Pinpoint the cell where the given text exists, returning its [X, Y] midpoint coordinate. 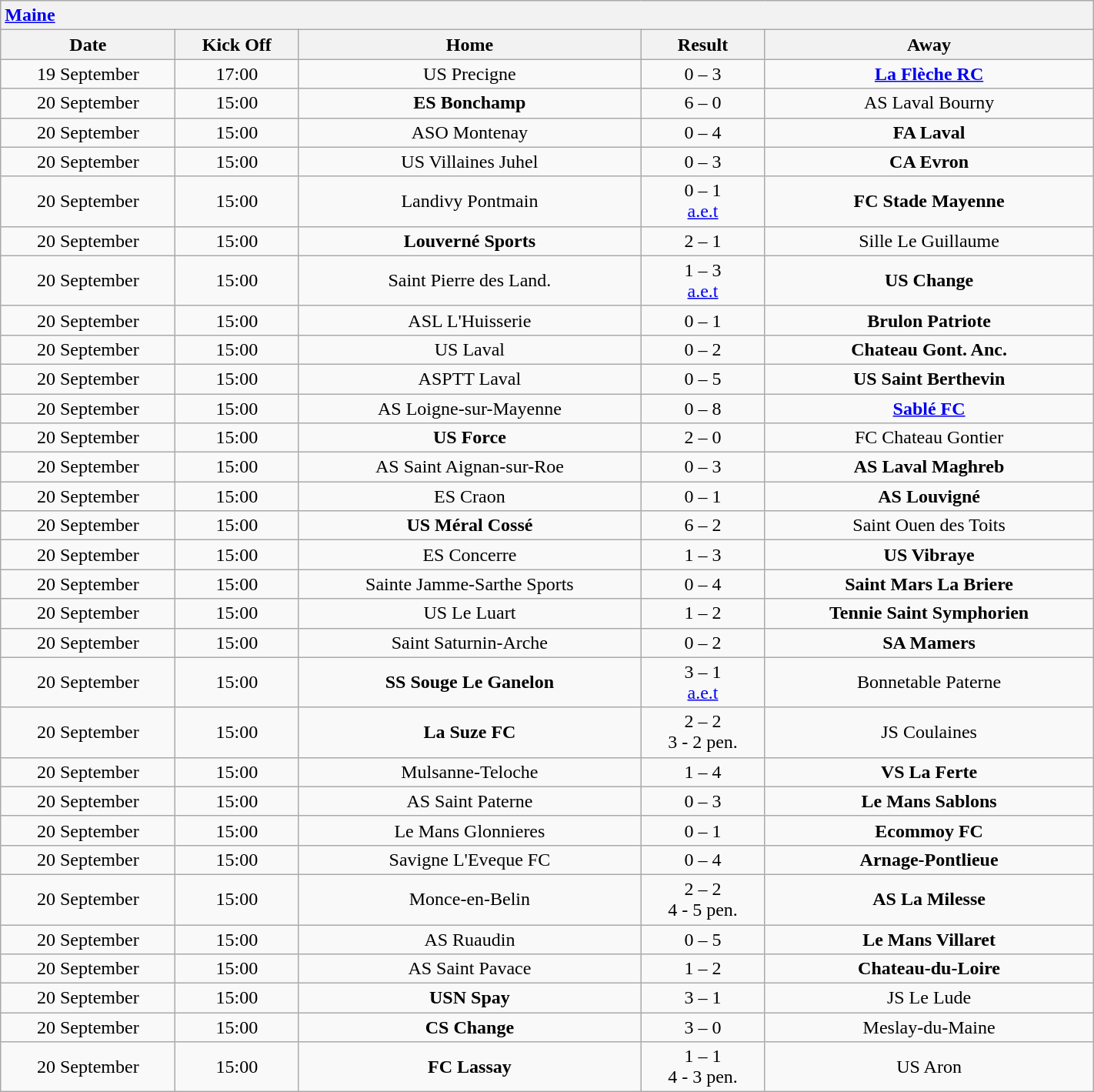
ASPTT Laval [469, 379]
US Le Luart [469, 613]
Saint Mars La Briere [929, 584]
FC Lassay [469, 1067]
AS La Milesse [929, 899]
AS Saint Paterne [469, 801]
JS Coulaines [929, 733]
2 – 2 3 - 2 pen. [703, 733]
Meslay-du-Maine [929, 1027]
SA Mamers [929, 643]
US Méral Cossé [469, 526]
Result [703, 45]
ASL L'Huisserie [469, 320]
ES Concerre [469, 555]
CS Change [469, 1027]
1 – 1 4 - 3 pen. [703, 1067]
19 September [88, 74]
Sainte Jamme-Sarthe Sports [469, 584]
USN Spay [469, 998]
Home [469, 45]
AS Laval Bourny [929, 103]
ASO Montenay [469, 132]
Sille Le Guillaume [929, 241]
1 – 4 [703, 772]
AS Saint Pavace [469, 969]
3 – 1 [703, 998]
17:00 [237, 74]
US Precigne [469, 74]
Bonnetable Paterne [929, 682]
ES Bonchamp [469, 103]
VS La Ferte [929, 772]
Saint Ouen des Toits [929, 526]
Chateau-du-Loire [929, 969]
Maine [547, 15]
2 – 1 [703, 241]
1 – 3 [703, 555]
2 – 2 4 - 5 pen. [703, 899]
AS Ruaudin [469, 940]
0 – 1 a.e.t [703, 202]
AS Louvigné [929, 496]
US Villaines Juhel [469, 162]
FC Chateau Gontier [929, 438]
US Change [929, 280]
CA Evron [929, 162]
Landivy Pontmain [469, 202]
1 – 3 a.e.t [703, 280]
Sablé FC [929, 409]
Savigne L'Eveque FC [469, 860]
Kick Off [237, 45]
JS Le Lude [929, 998]
Date [88, 45]
ES Craon [469, 496]
Chateau Gont. Anc. [929, 349]
Louverné Sports [469, 241]
Mulsanne-Teloche [469, 772]
AS Laval Maghreb [929, 467]
2 – 0 [703, 438]
AS Saint Aignan-sur-Roe [469, 467]
AS Loigne-sur-Mayenne [469, 409]
FA Laval [929, 132]
Saint Saturnin-Arche [469, 643]
Brulon Patriote [929, 320]
0 – 8 [703, 409]
3 – 0 [703, 1027]
US Vibraye [929, 555]
3 – 1 a.e.t [703, 682]
6 – 0 [703, 103]
Le Mans Villaret [929, 940]
Le Mans Glonnieres [469, 830]
FC Stade Mayenne [929, 202]
Le Mans Sablons [929, 801]
US Laval [469, 349]
US Aron [929, 1067]
Monce-en-Belin [469, 899]
US Force [469, 438]
Arnage-Pontlieue [929, 860]
US Saint Berthevin [929, 379]
La Flèche RC [929, 74]
La Suze FC [469, 733]
Ecommoy FC [929, 830]
Saint Pierre des Land. [469, 280]
SS Souge Le Ganelon [469, 682]
Away [929, 45]
Tennie Saint Symphorien [929, 613]
6 – 2 [703, 526]
